Detect which cell encompasses the target text, then output its (X, Y) center coordinate. 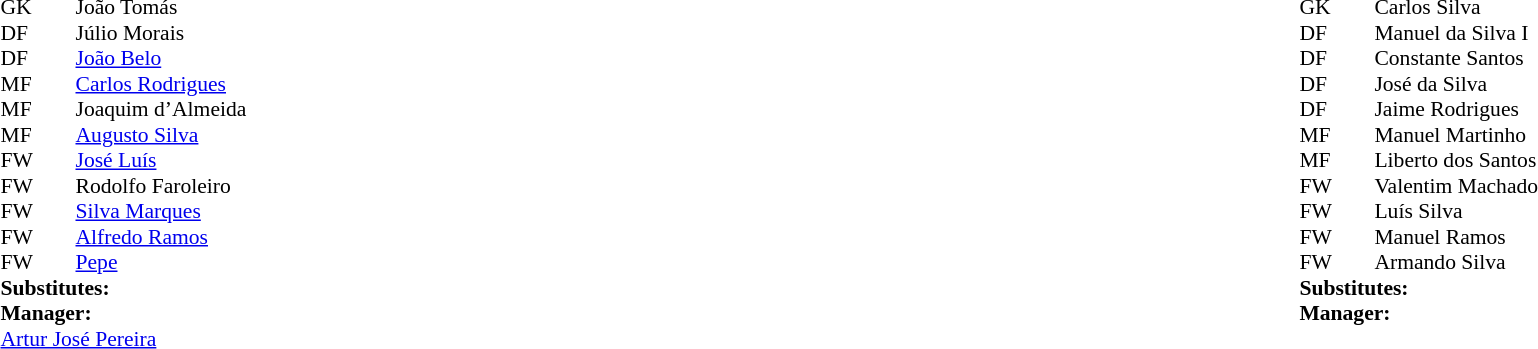
João Belo (162, 59)
Silva Marques (162, 211)
Rodolfo Faroleiro (162, 186)
Luís Silva (1456, 211)
José da Silva (1456, 84)
Pepe (162, 263)
Jaime Rodrigues (1456, 109)
Joaquim d’Almeida (162, 109)
Manuel Martinho (1456, 135)
Alfredo Ramos (162, 237)
Valentim Machado (1456, 186)
Constante Santos (1456, 59)
Augusto Silva (162, 135)
Armando Silva (1456, 263)
José Luís (162, 161)
Carlos Rodrigues (162, 84)
Júlio Morais (162, 33)
Manuel Ramos (1456, 237)
Manuel da Silva I (1456, 33)
Liberto dos Santos (1456, 161)
